Provide the (X, Y) coordinate of the cell's center where the given text is located.  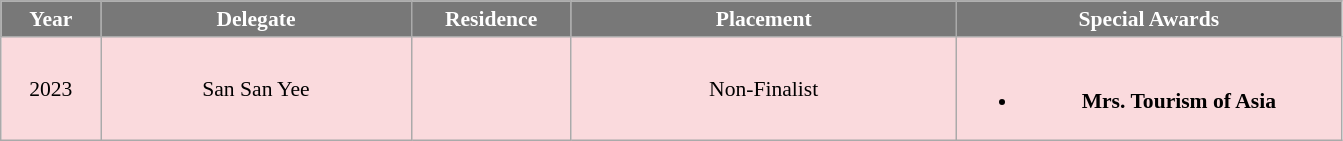
Residence (491, 19)
Year (51, 19)
San San Yee (256, 89)
2023 (51, 89)
Delegate (256, 19)
Non-Finalist (764, 89)
Special Awards (1148, 19)
Placement (764, 19)
Mrs. Tourism of Asia (1148, 89)
